Extract the [x, y] coordinate from the center of the cell holding the provided text.  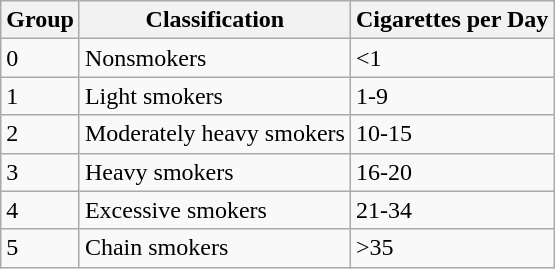
Moderately heavy smokers [214, 134]
3 [40, 172]
1-9 [452, 96]
Nonsmokers [214, 58]
0 [40, 58]
21-34 [452, 210]
5 [40, 248]
Heavy smokers [214, 172]
<1 [452, 58]
2 [40, 134]
4 [40, 210]
Light smokers [214, 96]
Group [40, 20]
Chain smokers [214, 248]
10-15 [452, 134]
>35 [452, 248]
Classification [214, 20]
Cigarettes per Day [452, 20]
Excessive smokers [214, 210]
1 [40, 96]
16-20 [452, 172]
